Return (x, y) of the center of cell containing provided text 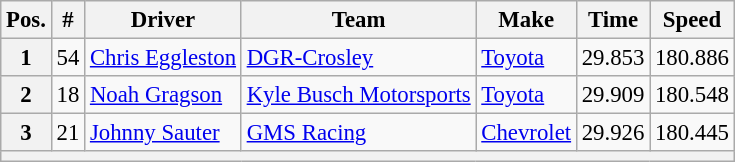
54 (68, 58)
Chevrolet (526, 133)
Chris Eggleston (164, 58)
18 (68, 95)
180.886 (692, 58)
Johnny Sauter (164, 133)
DGR-Crosley (358, 58)
21 (68, 133)
GMS Racing (358, 133)
29.853 (612, 58)
Driver (164, 20)
29.926 (612, 133)
3 (26, 133)
1 (26, 58)
2 (26, 95)
Kyle Busch Motorsports (358, 95)
Time (612, 20)
180.548 (692, 95)
180.445 (692, 133)
Speed (692, 20)
# (68, 20)
Team (358, 20)
Noah Gragson (164, 95)
29.909 (612, 95)
Pos. (26, 20)
Make (526, 20)
